Pinpoint the cell where the given text exists, returning its [X, Y] midpoint coordinate. 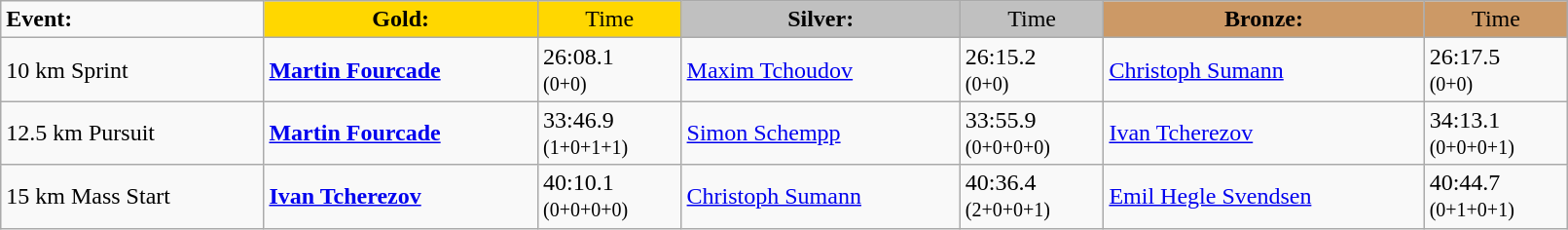
Silver: [820, 19]
33:46.9(1+0+1+1) [609, 133]
34:13.1(0+0+0+1) [1496, 133]
26:15.2(0+0) [1032, 70]
Gold: [401, 19]
33:55.9(0+0+0+0) [1032, 133]
26:08.1(0+0) [609, 70]
10 km Sprint [132, 70]
Bronze: [1263, 19]
26:17.5(0+0) [1496, 70]
12.5 km Pursuit [132, 133]
Maxim Tchoudov [820, 70]
Emil Hegle Svendsen [1263, 197]
Event: [132, 19]
15 km Mass Start [132, 197]
40:44.7(0+1+0+1) [1496, 197]
40:36.4(2+0+0+1) [1032, 197]
Simon Schempp [820, 133]
40:10.1(0+0+0+0) [609, 197]
